Extract the [x, y] coordinate from the center of the cell holding the provided text.  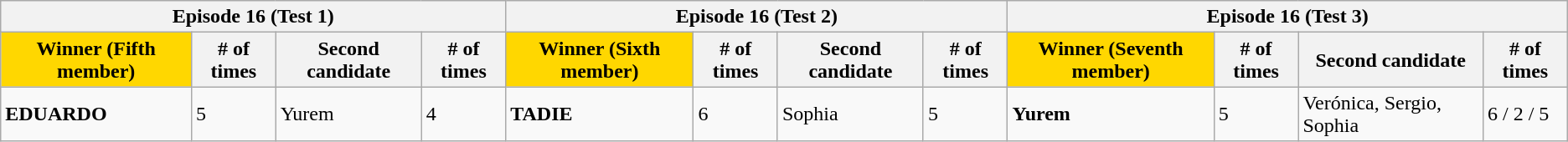
Verónica, Sergio, Sophia [1390, 114]
Sophia [850, 114]
Winner (Fifth member) [96, 60]
TADIE [600, 114]
Episode 16 (Test 1) [253, 17]
6 [735, 114]
6 / 2 / 5 [1524, 114]
Winner (Seventh member) [1111, 60]
Episode 16 (Test 2) [757, 17]
4 [464, 114]
Episode 16 (Test 3) [1287, 17]
EDUARDO [96, 114]
Winner (Sixth member) [600, 60]
